Scan for the cell matching the given text and deliver its [X, Y] coordinate at center. 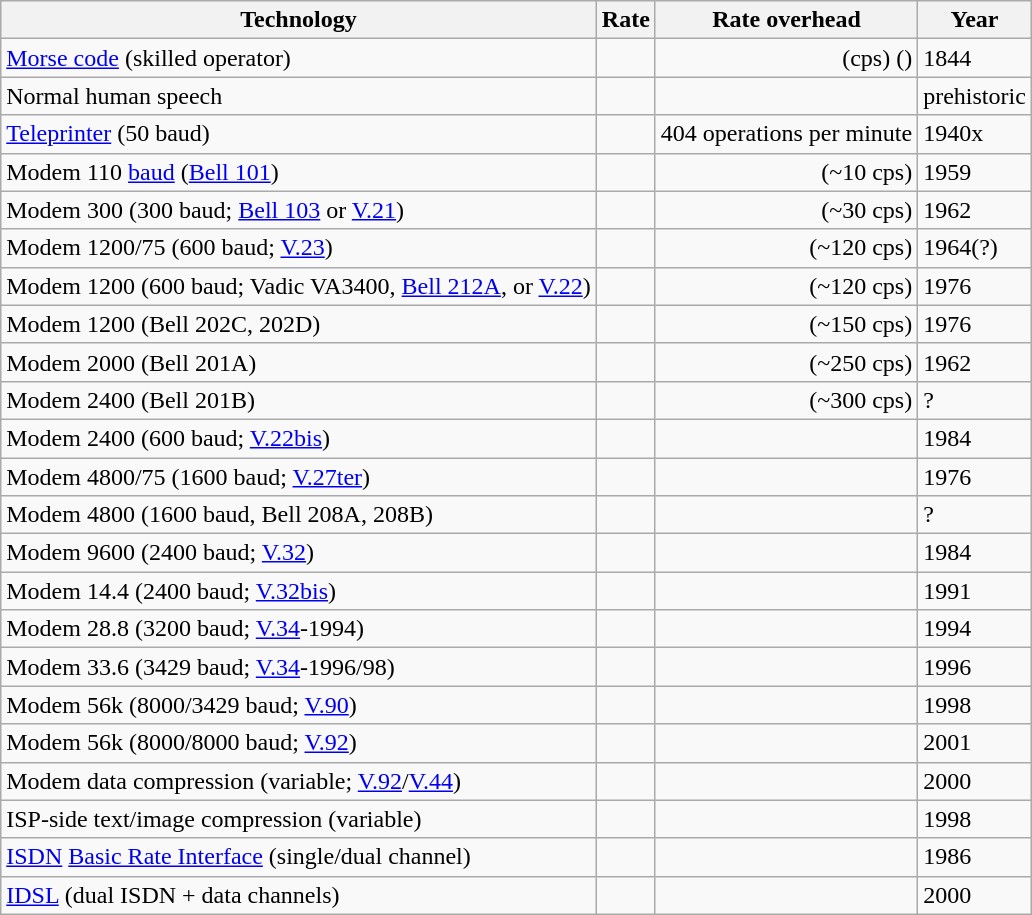
prehistoric [975, 96]
Modem 4800 (1600 baud, Bell 208A, 208B) [299, 515]
Modem 1200 (600 baud; Vadic VA3400, Bell 212A, or V.22) [299, 286]
Modem 56k (8000/8000 baud; V.92) [299, 743]
IDSL (dual ISDN + data channels) [299, 895]
Morse code (skilled operator) [299, 58]
Modem 2000 (Bell 201A) [299, 362]
Modem 2400 (600 baud; V.22bis) [299, 438]
Modem 28.8 (3200 baud; V.34-1994) [299, 629]
(~150 cps) [786, 324]
Modem 110 baud (Bell 101) [299, 172]
Teleprinter (50 baud) [299, 134]
(~300 cps) [786, 400]
1959 [975, 172]
1994 [975, 629]
Rate [626, 20]
ISP-side text/image compression (variable) [299, 819]
Modem 4800/75 (1600 baud; V.27ter) [299, 477]
Year [975, 20]
Normal human speech [299, 96]
1986 [975, 857]
Modem 1200/75 (600 baud; V.23) [299, 248]
Modem 56k (8000/3429 baud; V.90) [299, 705]
(~30 cps) [786, 210]
Technology [299, 20]
404 operations per minute [786, 134]
Rate overhead [786, 20]
1940x [975, 134]
Modem 300 (300 baud; Bell 103 or V.21) [299, 210]
(~10 cps) [786, 172]
1991 [975, 591]
Modem 2400 (Bell 201B) [299, 400]
Modem 14.4 (2400 baud; V.32bis) [299, 591]
1844 [975, 58]
Modem 33.6 (3429 baud; V.34-1996/98) [299, 667]
(~250 cps) [786, 362]
1996 [975, 667]
ISDN Basic Rate Interface (single/dual channel) [299, 857]
Modem 1200 (Bell 202C, 202D) [299, 324]
Modem 9600 (2400 baud; V.32) [299, 553]
1964(?) [975, 248]
(cps) () [786, 58]
Modem data compression (variable; V.92/V.44) [299, 781]
2001 [975, 743]
